Detect which cell encompasses the target text, then output its [X, Y] center coordinate. 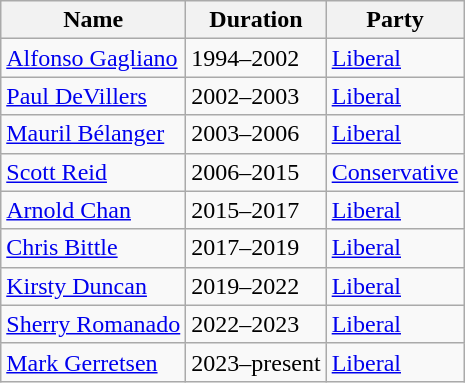
1994–2002 [256, 58]
Chris Bittle [94, 248]
Paul DeVillers [94, 96]
Mauril Bélanger [94, 134]
2022–2023 [256, 324]
Mark Gerretsen [94, 362]
Sherry Romanado [94, 324]
2002–2003 [256, 96]
Alfonso Gagliano [94, 58]
Party [395, 20]
2003–2006 [256, 134]
Arnold Chan [94, 210]
Kirsty Duncan [94, 286]
Scott Reid [94, 172]
Conservative [395, 172]
2019–2022 [256, 286]
2015–2017 [256, 210]
2006–2015 [256, 172]
2017–2019 [256, 248]
Name [94, 20]
2023–present [256, 362]
Duration [256, 20]
